Locate the cell with the specified text and output its [x, y] center coordinate. 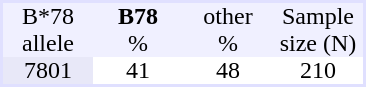
size (N) [318, 44]
B78 [138, 16]
Sample [318, 16]
other [228, 16]
48 [228, 70]
allele [48, 44]
210 [318, 70]
7801 [48, 70]
41 [138, 70]
B*78 [48, 16]
